For the text-containing cell, return its midpoint in (X, Y) coordinate format. 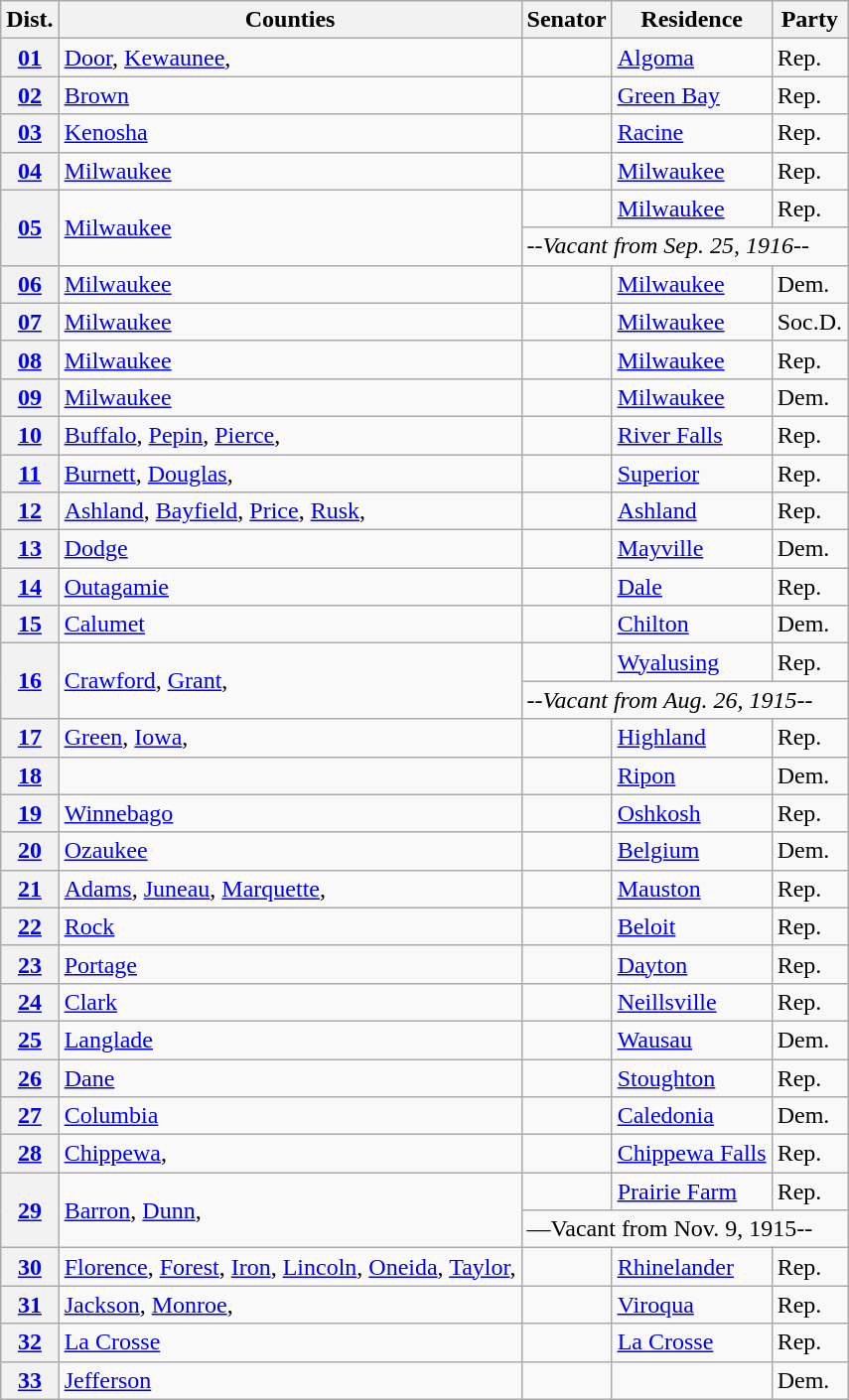
Highland (691, 738)
Chippewa Falls (691, 1154)
27 (30, 1116)
Outagamie (290, 587)
12 (30, 511)
Columbia (290, 1116)
Oshkosh (691, 813)
04 (30, 171)
Adams, Juneau, Marquette, (290, 889)
Crawford, Grant, (290, 681)
Superior (691, 474)
01 (30, 58)
Winnebago (290, 813)
Kenosha (290, 133)
Brown (290, 95)
15 (30, 625)
Dayton (691, 964)
19 (30, 813)
Belgium (691, 851)
14 (30, 587)
02 (30, 95)
21 (30, 889)
16 (30, 681)
20 (30, 851)
Ozaukee (290, 851)
29 (30, 1210)
Wausau (691, 1040)
24 (30, 1002)
Ashland, Bayfield, Price, Rusk, (290, 511)
Senator (566, 20)
Neillsville (691, 1002)
—Vacant from Nov. 9, 1915-- (685, 1229)
Green Bay (691, 95)
Burnett, Douglas, (290, 474)
Langlade (290, 1040)
Mauston (691, 889)
26 (30, 1077)
05 (30, 227)
32 (30, 1342)
25 (30, 1040)
Rock (290, 926)
Dale (691, 587)
22 (30, 926)
Door, Kewaunee, (290, 58)
Ashland (691, 511)
17 (30, 738)
09 (30, 397)
18 (30, 775)
Soc.D. (809, 322)
River Falls (691, 435)
Calumet (290, 625)
Barron, Dunn, (290, 1210)
Florence, Forest, Iron, Lincoln, Oneida, Taylor, (290, 1267)
Green, Iowa, (290, 738)
Buffalo, Pepin, Pierce, (290, 435)
Prairie Farm (691, 1191)
Viroqua (691, 1305)
06 (30, 284)
Wyalusing (691, 662)
Racine (691, 133)
Residence (691, 20)
Beloit (691, 926)
Jackson, Monroe, (290, 1305)
Dodge (290, 549)
03 (30, 133)
Counties (290, 20)
07 (30, 322)
--Vacant from Aug. 26, 1915-- (685, 700)
10 (30, 435)
Rhinelander (691, 1267)
28 (30, 1154)
11 (30, 474)
Algoma (691, 58)
Mayville (691, 549)
33 (30, 1380)
Stoughton (691, 1077)
30 (30, 1267)
Party (809, 20)
Jefferson (290, 1380)
31 (30, 1305)
Portage (290, 964)
08 (30, 359)
--Vacant from Sep. 25, 1916-- (685, 246)
Clark (290, 1002)
Dane (290, 1077)
13 (30, 549)
Chippewa, (290, 1154)
Chilton (691, 625)
Caledonia (691, 1116)
Ripon (691, 775)
Dist. (30, 20)
23 (30, 964)
